From the cell containing the given text, extract its center point as (x, y) coordinate. 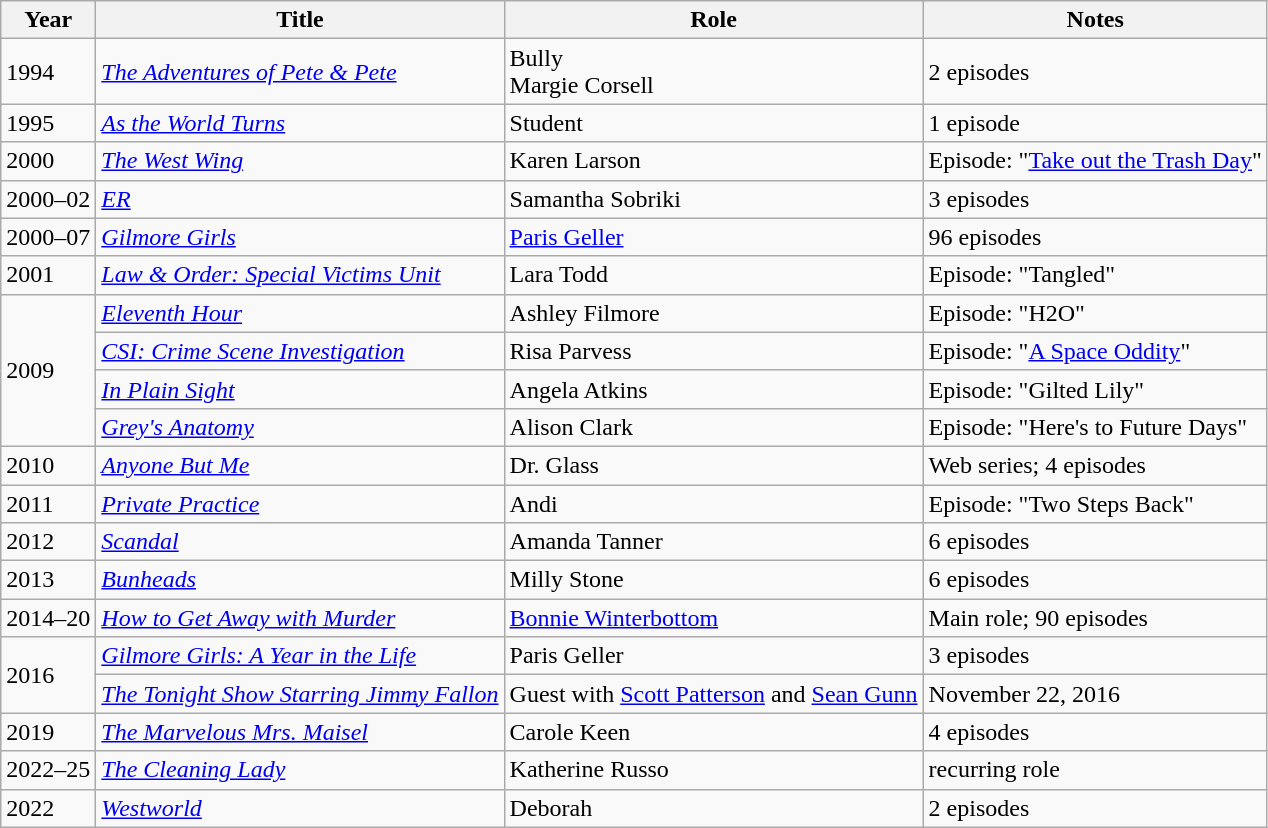
Main role; 90 episodes (1095, 618)
Deborah (714, 808)
Year (48, 20)
2011 (48, 503)
Title (300, 20)
The Marvelous Mrs. Maisel (300, 732)
Episode: "Gilted Lily" (1095, 389)
Gilmore Girls (300, 237)
Anyone But Me (300, 465)
Amanda Tanner (714, 542)
1 episode (1095, 123)
Karen Larson (714, 161)
2000–07 (48, 237)
2001 (48, 275)
2009 (48, 370)
2010 (48, 465)
Episode: "Here's to Future Days" (1095, 427)
2022–25 (48, 770)
Dr. Glass (714, 465)
Scandal (300, 542)
CSI: Crime Scene Investigation (300, 351)
The Tonight Show Starring Jimmy Fallon (300, 694)
Web series; 4 episodes (1095, 465)
Private Practice (300, 503)
Guest with Scott Patterson and Sean Gunn (714, 694)
Grey's Anatomy (300, 427)
Gilmore Girls: A Year in the Life (300, 656)
How to Get Away with Murder (300, 618)
Episode: "H2O" (1095, 313)
Westworld (300, 808)
1995 (48, 123)
Milly Stone (714, 580)
2012 (48, 542)
Bonnie Winterbottom (714, 618)
2013 (48, 580)
The Adventures of Pete & Pete (300, 72)
2022 (48, 808)
The Cleaning Lady (300, 770)
2016 (48, 675)
Carole Keen (714, 732)
The West Wing (300, 161)
Katherine Russo (714, 770)
Samantha Sobriki (714, 199)
recurring role (1095, 770)
As the World Turns (300, 123)
Episode: "Take out the Trash Day" (1095, 161)
Lara Todd (714, 275)
2000–02 (48, 199)
In Plain Sight (300, 389)
Andi (714, 503)
Episode: "Tangled" (1095, 275)
2019 (48, 732)
Law & Order: Special Victims Unit (300, 275)
2000 (48, 161)
Eleventh Hour (300, 313)
Student (714, 123)
Episode: "A Space Oddity" (1095, 351)
Bunheads (300, 580)
November 22, 2016 (1095, 694)
Angela Atkins (714, 389)
1994 (48, 72)
Notes (1095, 20)
Alison Clark (714, 427)
96 episodes (1095, 237)
BullyMargie Corsell (714, 72)
Risa Parvess (714, 351)
2014–20 (48, 618)
Episode: "Two Steps Back" (1095, 503)
ER (300, 199)
Ashley Filmore (714, 313)
4 episodes (1095, 732)
Role (714, 20)
